Detect which cell encompasses the target text, then output its (X, Y) center coordinate. 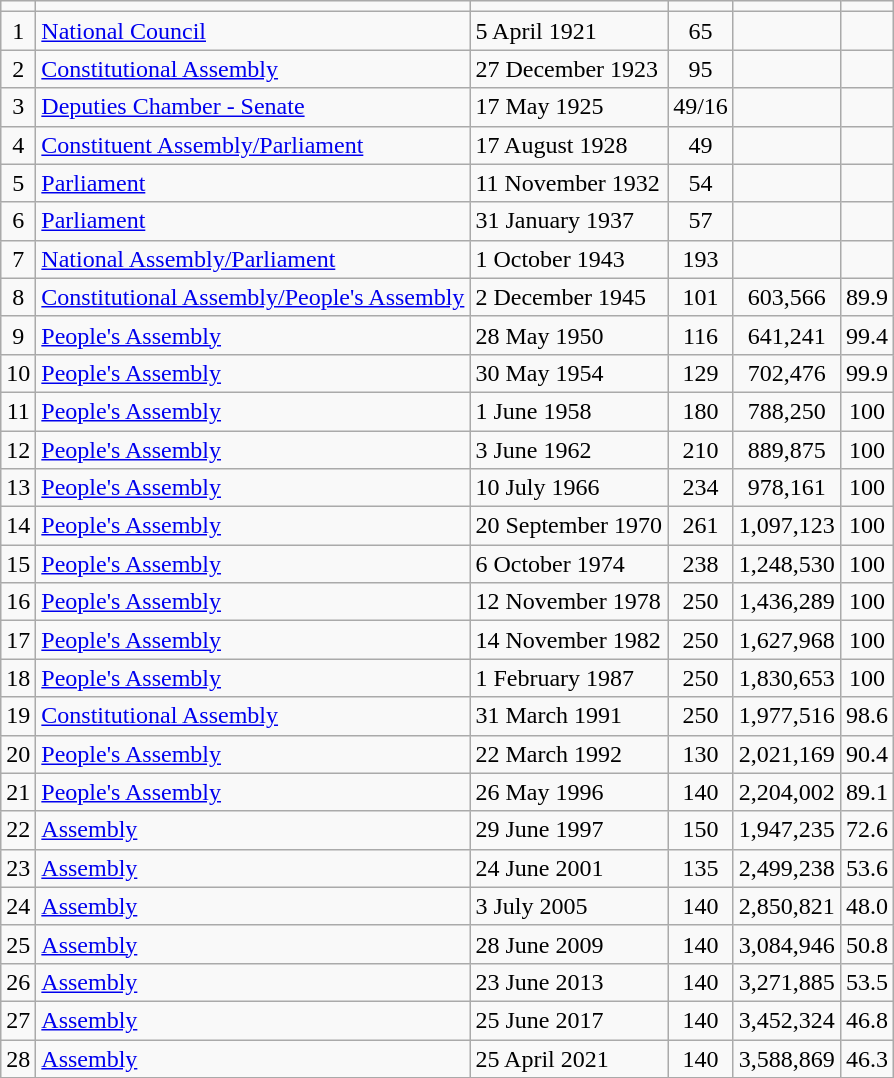
14 (18, 526)
17 May 1925 (569, 107)
1 October 1943 (569, 259)
180 (701, 411)
1 February 1987 (569, 678)
29 June 1997 (569, 830)
193 (701, 259)
53.5 (866, 982)
25 June 2017 (569, 1020)
210 (701, 449)
28 (18, 1059)
10 July 1966 (569, 488)
23 (18, 868)
65 (701, 31)
129 (701, 373)
603,566 (786, 297)
22 (18, 830)
641,241 (786, 335)
54 (701, 183)
1,977,516 (786, 716)
30 May 1954 (569, 373)
11 November 1932 (569, 183)
11 (18, 411)
6 October 1974 (569, 564)
12 (18, 449)
12 November 1978 (569, 602)
4 (18, 145)
1,436,289 (786, 602)
48.0 (866, 906)
24 (18, 906)
Constitutional Assembly/People's Assembly (253, 297)
89.9 (866, 297)
2,204,002 (786, 792)
1,248,530 (786, 564)
16 (18, 602)
25 April 2021 (569, 1059)
49 (701, 145)
3,084,946 (786, 944)
18 (18, 678)
20 (18, 754)
788,250 (786, 411)
238 (701, 564)
Constituent Assembly/Parliament (253, 145)
28 May 1950 (569, 335)
3 July 2005 (569, 906)
46.8 (866, 1020)
150 (701, 830)
1,097,123 (786, 526)
19 (18, 716)
1 June 1958 (569, 411)
26 (18, 982)
99.4 (866, 335)
50.8 (866, 944)
2 (18, 69)
116 (701, 335)
14 November 1982 (569, 640)
95 (701, 69)
20 September 1970 (569, 526)
1,627,968 (786, 640)
10 (18, 373)
49/16 (701, 107)
5 April 1921 (569, 31)
31 January 1937 (569, 221)
1,947,235 (786, 830)
261 (701, 526)
2 December 1945 (569, 297)
26 May 1996 (569, 792)
25 (18, 944)
13 (18, 488)
24 June 2001 (569, 868)
53.6 (866, 868)
31 March 1991 (569, 716)
6 (18, 221)
3,271,885 (786, 982)
57 (701, 221)
99.9 (866, 373)
234 (701, 488)
27 (18, 1020)
23 June 2013 (569, 982)
2,850,821 (786, 906)
National Assembly/Parliament (253, 259)
21 (18, 792)
72.6 (866, 830)
15 (18, 564)
5 (18, 183)
1 (18, 31)
17 August 1928 (569, 145)
135 (701, 868)
8 (18, 297)
3 (18, 107)
3,588,869 (786, 1059)
90.4 (866, 754)
889,875 (786, 449)
17 (18, 640)
28 June 2009 (569, 944)
1,830,653 (786, 678)
46.3 (866, 1059)
7 (18, 259)
27 December 1923 (569, 69)
3 June 1962 (569, 449)
22 March 1992 (569, 754)
702,476 (786, 373)
Deputies Chamber - Senate (253, 107)
978,161 (786, 488)
89.1 (866, 792)
9 (18, 335)
3,452,324 (786, 1020)
130 (701, 754)
101 (701, 297)
National Council (253, 31)
98.6 (866, 716)
2,021,169 (786, 754)
2,499,238 (786, 868)
